Search for the cell housing the specified text and yield its [X, Y] center coordinate. 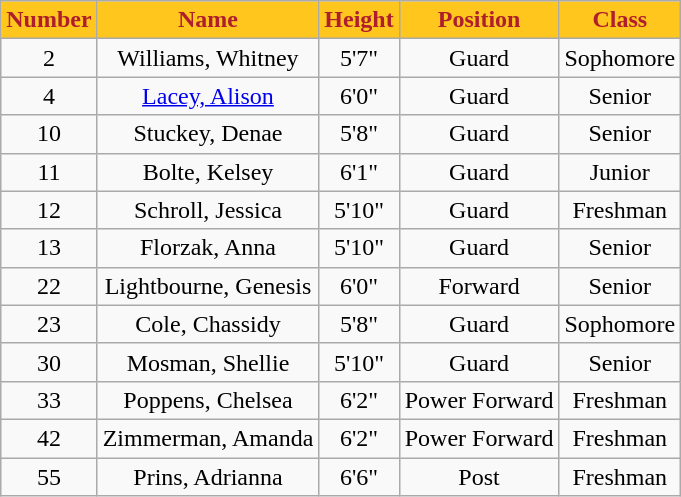
6'6" [359, 477]
42 [49, 438]
6'1" [359, 172]
Poppens, Chelsea [208, 400]
Junior [620, 172]
Number [49, 20]
Florzak, Anna [208, 248]
Lacey, Alison [208, 96]
Bolte, Kelsey [208, 172]
23 [49, 324]
Forward [479, 286]
13 [49, 248]
Schroll, Jessica [208, 210]
33 [49, 400]
Zimmerman, Amanda [208, 438]
Lightbourne, Genesis [208, 286]
Stuckey, Denae [208, 134]
4 [49, 96]
11 [49, 172]
Post [479, 477]
Name [208, 20]
12 [49, 210]
55 [49, 477]
30 [49, 362]
Williams, Whitney [208, 58]
22 [49, 286]
Cole, Chassidy [208, 324]
Mosman, Shellie [208, 362]
Position [479, 20]
Height [359, 20]
Prins, Adrianna [208, 477]
2 [49, 58]
5'7" [359, 58]
10 [49, 134]
Class [620, 20]
